Extract the [x, y] coordinate from the center of the cell holding the provided text.  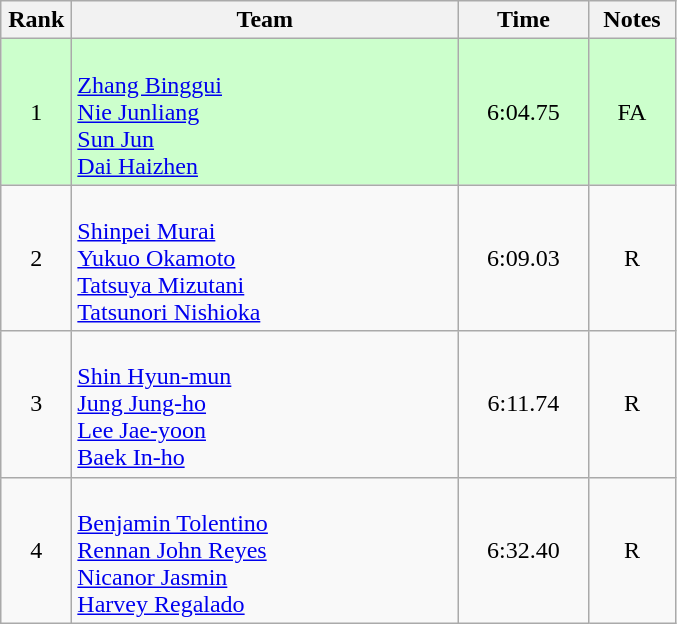
6:11.74 [524, 404]
Benjamin TolentinoRennan John ReyesNicanor JasminHarvey Regalado [265, 550]
Rank [36, 20]
6:32.40 [524, 550]
4 [36, 550]
Team [265, 20]
Zhang BingguiNie JunliangSun JunDai Haizhen [265, 112]
1 [36, 112]
Notes [632, 20]
6:09.03 [524, 258]
FA [632, 112]
2 [36, 258]
3 [36, 404]
Time [524, 20]
Shinpei MuraiYukuo OkamotoTatsuya MizutaniTatsunori Nishioka [265, 258]
6:04.75 [524, 112]
Shin Hyun-munJung Jung-hoLee Jae-yoonBaek In-ho [265, 404]
